Return the (X, Y) coordinate for the center point of the cell that contains the specified text.  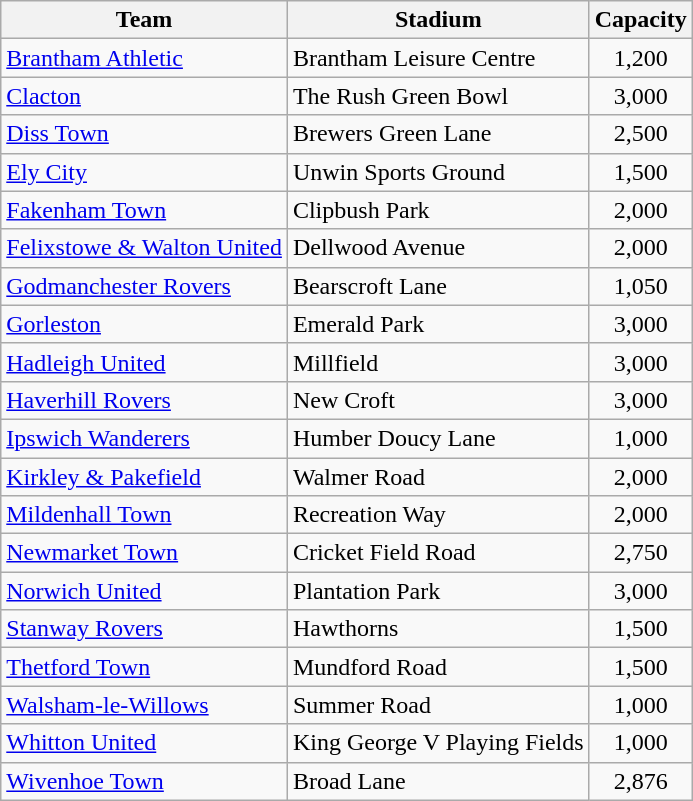
Thetford Town (144, 667)
Capacity (640, 20)
Haverhill Rovers (144, 400)
Mildenhall Town (144, 515)
Hawthorns (438, 629)
Felixstowe & Walton United (144, 248)
Bearscroft Lane (438, 286)
Clacton (144, 96)
Brewers Green Lane (438, 134)
Kirkley & Pakefield (144, 477)
Ipswich Wanderers (144, 438)
Brantham Leisure Centre (438, 58)
Diss Town (144, 134)
Wivenhoe Town (144, 781)
Humber Doucy Lane (438, 438)
King George V Playing Fields (438, 743)
New Croft (438, 400)
Unwin Sports Ground (438, 172)
Clipbush Park (438, 210)
The Rush Green Bowl (438, 96)
2,500 (640, 134)
Norwich United (144, 591)
Newmarket Town (144, 553)
1,050 (640, 286)
Mundford Road (438, 667)
Emerald Park (438, 324)
Stanway Rovers (144, 629)
Godmanchester Rovers (144, 286)
2,876 (640, 781)
Millfield (438, 362)
Ely City (144, 172)
Dellwood Avenue (438, 248)
Recreation Way (438, 515)
2,750 (640, 553)
Walmer Road (438, 477)
Cricket Field Road (438, 553)
Brantham Athletic (144, 58)
Summer Road (438, 705)
Fakenham Town (144, 210)
Gorleston (144, 324)
Walsham-le-Willows (144, 705)
Team (144, 20)
Broad Lane (438, 781)
Stadium (438, 20)
Whitton United (144, 743)
Plantation Park (438, 591)
Hadleigh United (144, 362)
1,200 (640, 58)
